Detect which cell encompasses the target text, then output its [x, y] center coordinate. 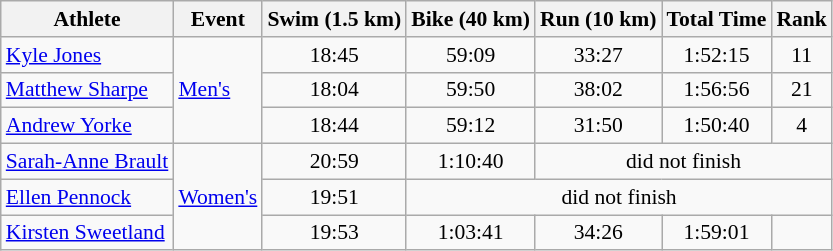
59:12 [470, 126]
1:03:41 [470, 233]
Rank [802, 19]
21 [802, 90]
Andrew Yorke [88, 126]
1:59:01 [717, 233]
18:04 [334, 90]
Bike (40 km) [470, 19]
59:09 [470, 55]
Swim (1.5 km) [334, 19]
Event [218, 19]
31:50 [598, 126]
Athlete [88, 19]
Men's [218, 90]
Kirsten Sweetland [88, 233]
19:53 [334, 233]
1:56:56 [717, 90]
Kyle Jones [88, 55]
34:26 [598, 233]
Women's [218, 198]
Ellen Pennock [88, 197]
33:27 [598, 55]
20:59 [334, 162]
1:10:40 [470, 162]
18:45 [334, 55]
4 [802, 126]
1:52:15 [717, 55]
11 [802, 55]
18:44 [334, 126]
1:50:40 [717, 126]
Run (10 km) [598, 19]
19:51 [334, 197]
Sarah-Anne Brault [88, 162]
Total Time [717, 19]
38:02 [598, 90]
Matthew Sharpe [88, 90]
59:50 [470, 90]
